Determine the (X, Y) coordinate at the center of the cell enclosing the given text.  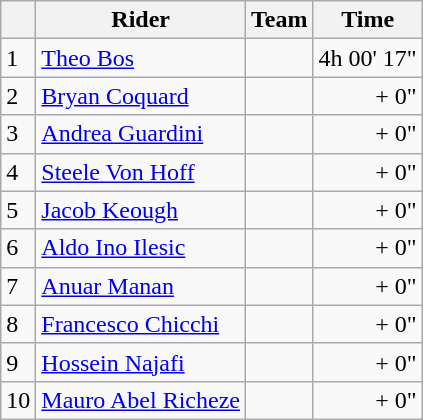
6 (18, 248)
Time (368, 20)
Bryan Coquard (141, 96)
Jacob Keough (141, 210)
10 (18, 400)
Aldo Ino Ilesic (141, 248)
3 (18, 134)
9 (18, 362)
4 (18, 172)
Anuar Manan (141, 286)
7 (18, 286)
2 (18, 96)
Andrea Guardini (141, 134)
Team (279, 20)
Mauro Abel Richeze (141, 400)
1 (18, 58)
Theo Bos (141, 58)
4h 00' 17" (368, 58)
5 (18, 210)
8 (18, 324)
Steele Von Hoff (141, 172)
Rider (141, 20)
Hossein Najafi (141, 362)
Francesco Chicchi (141, 324)
